Output the [X, Y] coordinate of the center of the cell containing the given text.  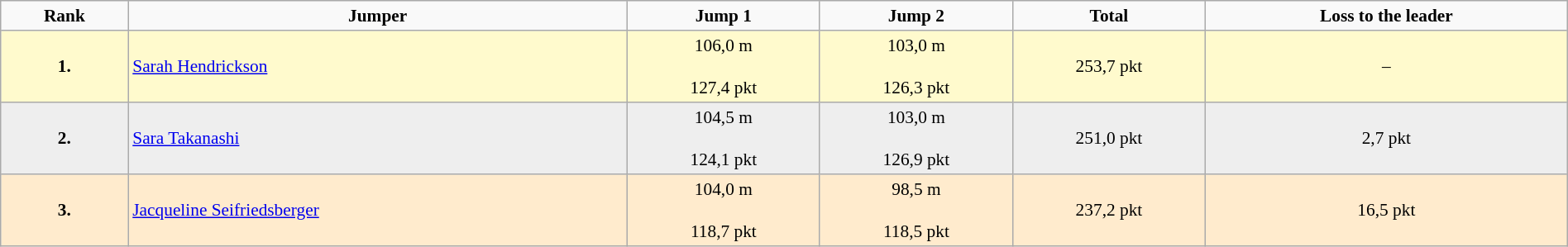
104,0 m118,7 pkt [723, 210]
Rank [65, 16]
103,0 m126,3 pkt [916, 66]
2. [65, 139]
251,0 pkt [1108, 139]
106,0 m127,4 pkt [723, 66]
104,5 m124,1 pkt [723, 139]
Jump 1 [723, 16]
Sara Takanashi [377, 139]
Total [1108, 16]
3. [65, 210]
103,0 m126,9 pkt [916, 139]
Jacqueline Seifriedsberger [377, 210]
237,2 pkt [1108, 210]
16,5 pkt [1386, 210]
Loss to the leader [1386, 16]
1. [65, 66]
253,7 pkt [1108, 66]
Jumper [377, 16]
Jump 2 [916, 16]
– [1386, 66]
98,5 m118,5 pkt [916, 210]
2,7 pkt [1386, 139]
Sarah Hendrickson [377, 66]
